Search for the cell housing the specified text and yield its [x, y] center coordinate. 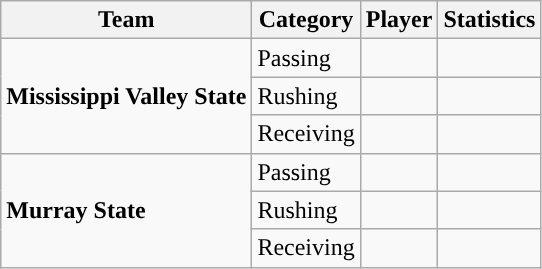
Player [399, 20]
Category [306, 20]
Statistics [490, 20]
Murray State [126, 210]
Mississippi Valley State [126, 96]
Team [126, 20]
